Return (X, Y) of the center of cell containing provided text 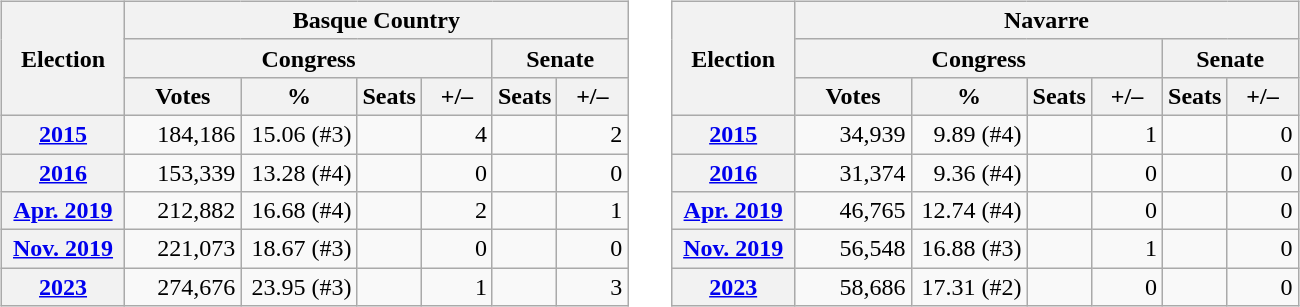
Basque Country (376, 20)
17.31 (#2) (969, 287)
153,339 (183, 173)
16.68 (#4) (299, 211)
18.67 (#3) (299, 249)
9.36 (#4) (969, 173)
12.74 (#4) (969, 211)
15.06 (#3) (299, 134)
58,686 (853, 287)
46,765 (853, 211)
221,073 (183, 249)
23.95 (#3) (299, 287)
16.88 (#3) (969, 249)
3 (592, 287)
184,186 (183, 134)
Navarre (1046, 20)
56,548 (853, 249)
9.89 (#4) (969, 134)
4 (456, 134)
13.28 (#4) (299, 173)
274,676 (183, 287)
31,374 (853, 173)
212,882 (183, 211)
34,939 (853, 134)
